Provide the (X, Y) coordinate of the cell's center where the given text is located.  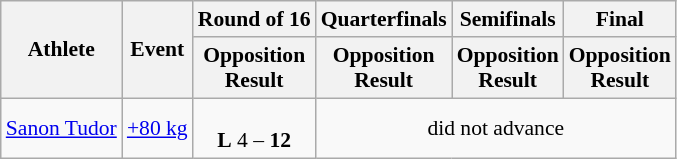
Athlete (62, 50)
Sanon Tudor (62, 128)
Semifinals (508, 19)
did not advance (496, 128)
L 4 – 12 (254, 128)
Quarterfinals (384, 19)
Final (620, 19)
Event (158, 50)
+80 kg (158, 128)
Round of 16 (254, 19)
